Extract the [x, y] coordinate from the center of the cell holding the provided text.  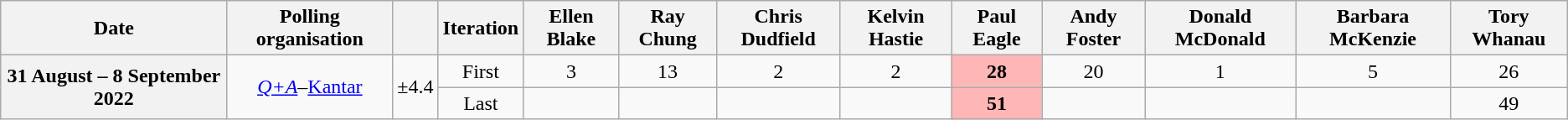
Polling organisation [310, 29]
±4.4 [415, 87]
Last [481, 103]
51 [997, 103]
1 [1220, 71]
First [481, 71]
28 [997, 71]
13 [668, 71]
Tory Whanau [1509, 29]
26 [1509, 71]
3 [571, 71]
49 [1509, 103]
Ellen Blake [571, 29]
20 [1094, 71]
Paul Eagle [997, 29]
Andy Foster [1094, 29]
Iteration [481, 29]
Kelvin Hastie [896, 29]
5 [1374, 71]
Date [114, 29]
Q+A–Kantar [310, 87]
Barbara McKenzie [1374, 29]
Ray Chung [668, 29]
Donald McDonald [1220, 29]
31 August – 8 September 2022 [114, 87]
Chris Dudfield [778, 29]
